Capture the cell that displays the provided text and extract its (X, Y) central coordinate. 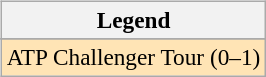
Legend (133, 20)
ATP Challenger Tour (0–1) (133, 57)
